Identify which cell holds the provided text, then report its [x, y] central coordinate. 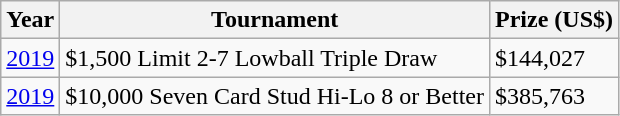
$1,500 Limit 2-7 Lowball Triple Draw [275, 58]
$10,000 Seven Card Stud Hi-Lo 8 or Better [275, 96]
Tournament [275, 20]
$385,763 [554, 96]
Prize (US$) [554, 20]
$144,027 [554, 58]
Year [30, 20]
